Scan for the cell matching the given text and deliver its (X, Y) coordinate at center. 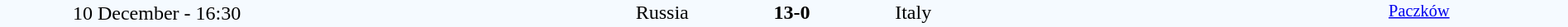
13-0 (791, 12)
Paczków (1419, 13)
10 December - 16:30 (157, 13)
Italy (1082, 12)
Russia (501, 12)
